Capture the cell that displays the provided text and extract its [X, Y] central coordinate. 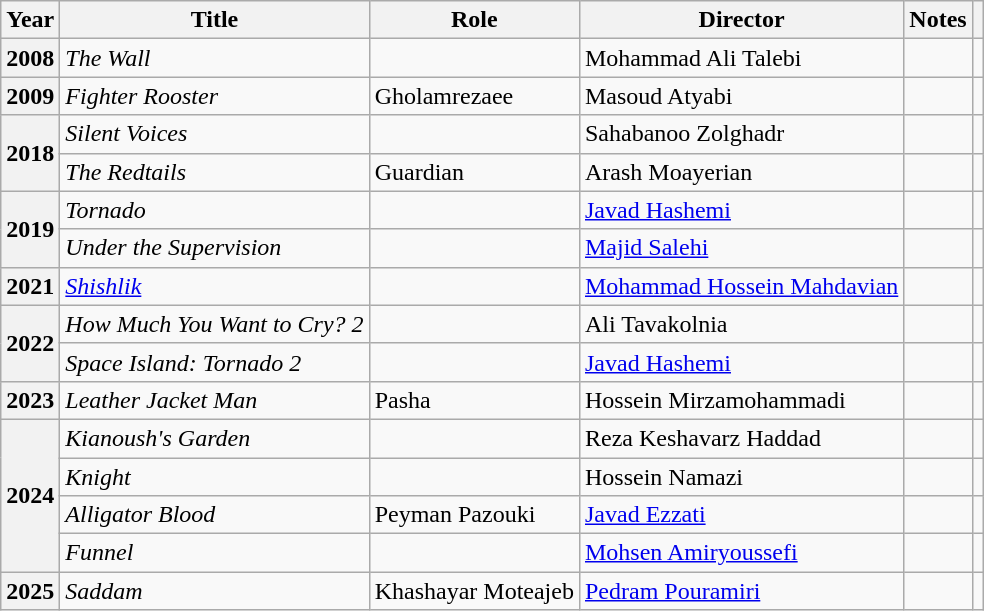
2024 [30, 495]
Gholamrezaee [474, 96]
Fighter Rooster [214, 96]
2023 [30, 400]
Space Island: Tornado 2 [214, 362]
Silent Voices [214, 134]
Arash Moayerian [741, 172]
Ali Tavakolnia [741, 324]
Pasha [474, 400]
Alligator Blood [214, 515]
Peyman Pazouki [474, 515]
The Redtails [214, 172]
Kianoush's Garden [214, 438]
Role [474, 20]
Javad Ezzati [741, 515]
2021 [30, 286]
Title [214, 20]
Knight [214, 477]
Guardian [474, 172]
Pedram Pouramiri [741, 591]
Mohammad Ali Talebi [741, 58]
2022 [30, 343]
Saddam [214, 591]
Year [30, 20]
2025 [30, 591]
Sahabanoo Zolghadr [741, 134]
Shishlik [214, 286]
Hossein Mirzamohammadi [741, 400]
How Much You Want to Cry? 2 [214, 324]
The Wall [214, 58]
Notes [938, 20]
Tornado [214, 210]
Mohammad Hossein Mahdavian [741, 286]
2009 [30, 96]
Masoud Atyabi [741, 96]
2019 [30, 229]
Reza Keshavarz Haddad [741, 438]
Khashayar Moteajeb [474, 591]
Majid Salehi [741, 248]
2018 [30, 153]
Leather Jacket Man [214, 400]
Funnel [214, 553]
Mohsen Amiryoussefi [741, 553]
2008 [30, 58]
Director [741, 20]
Under the Supervision [214, 248]
Hossein Namazi [741, 477]
